For the text-containing cell, return its midpoint in [x, y] coordinate format. 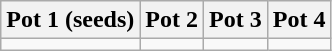
Pot 4 [299, 20]
Pot 1 (seeds) [70, 20]
Pot 3 [236, 20]
Pot 2 [172, 20]
